Pinpoint the cell where the given text exists, returning its [x, y] midpoint coordinate. 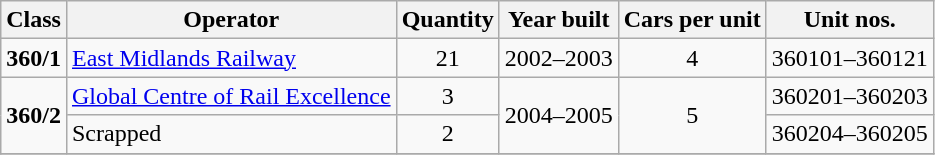
Year built [558, 20]
5 [692, 115]
360/2 [34, 115]
East Midlands Railway [231, 58]
21 [448, 58]
Global Centre of Rail Excellence [231, 96]
360204–360205 [850, 134]
Quantity [448, 20]
360/1 [34, 58]
2002–2003 [558, 58]
2 [448, 134]
2004–2005 [558, 115]
Scrapped [231, 134]
360201–360203 [850, 96]
Unit nos. [850, 20]
Operator [231, 20]
4 [692, 58]
3 [448, 96]
Cars per unit [692, 20]
Class [34, 20]
360101–360121 [850, 58]
